Identify which cell holds the provided text, then report its (x, y) central coordinate. 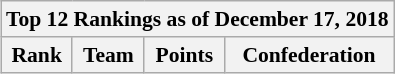
Rank (37, 55)
Points (184, 55)
Team (108, 55)
Top 12 Rankings as of December 17, 2018 (198, 19)
Confederation (308, 55)
